Return [X, Y] of the center of cell containing provided text 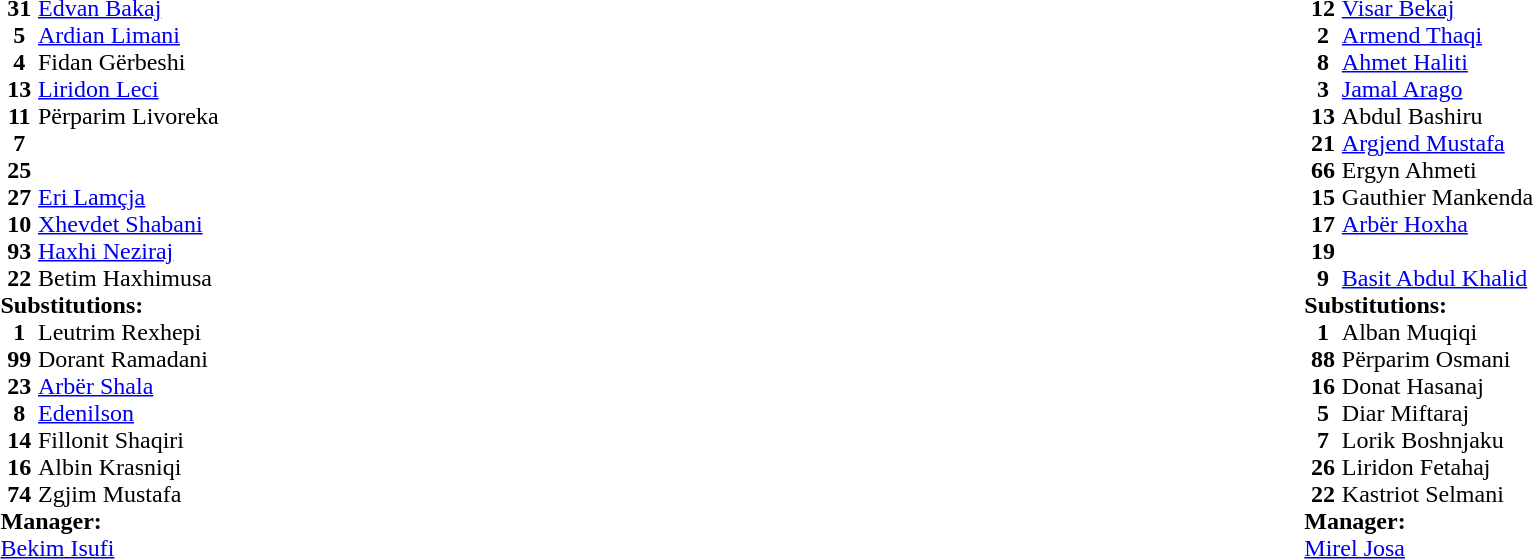
17 [1323, 224]
Argjend Mustafa [1438, 144]
10 [19, 224]
3 [1323, 90]
Liridon Fetahaj [1438, 468]
Arbër Hoxha [1438, 224]
Armend Thaqi [1438, 36]
Ahmet Haliti [1438, 62]
Përparim Osmani [1438, 360]
Dorant Ramadani [128, 360]
Zgjim Mustafa [128, 494]
19 [1323, 252]
23 [19, 386]
Donat Hasanaj [1438, 386]
66 [1323, 170]
Abdul Bashiru [1438, 116]
Gauthier Mankenda [1438, 198]
Eri Lamçja [128, 198]
Jamal Arago [1438, 90]
Fillonit Shaqiri [128, 440]
Ergyn Ahmeti [1438, 170]
Edenilson [128, 414]
Betim Haxhimusa [128, 278]
Arbër Shala [128, 386]
74 [19, 494]
9 [1323, 278]
21 [1323, 144]
14 [19, 440]
Leutrim Rexhepi [128, 332]
93 [19, 252]
4 [19, 62]
Përparim Livoreka [128, 116]
Ardian Limani [128, 36]
88 [1323, 360]
Haxhi Neziraj [128, 252]
Liridon Leci [128, 90]
Fidan Gërbeshi [128, 62]
11 [19, 116]
Xhevdet Shabani [128, 224]
2 [1323, 36]
25 [19, 170]
Lorik Boshnjaku [1438, 440]
Diar Miftaraj [1438, 414]
Alban Muqiqi [1438, 332]
27 [19, 198]
Kastriot Selmani [1438, 494]
Albin Krasniqi [128, 468]
15 [1323, 198]
99 [19, 360]
26 [1323, 468]
Basit Abdul Khalid [1438, 278]
